Return the (X, Y) coordinate for the center point of the cell that contains the specified text.  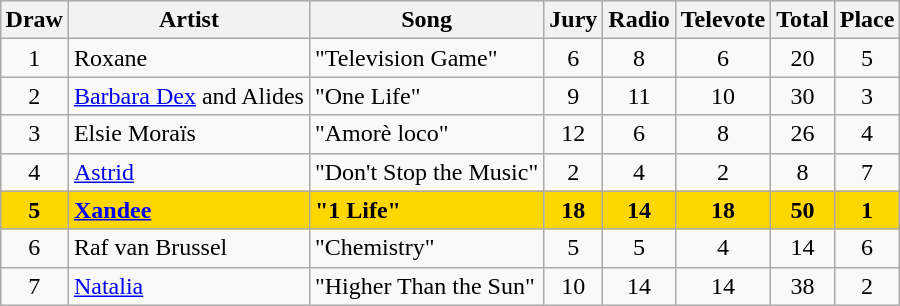
"Higher Than the Sun" (426, 286)
12 (574, 134)
9 (574, 96)
Song (426, 20)
"Amorè loco" (426, 134)
50 (803, 210)
Radio (639, 20)
Natalia (188, 286)
11 (639, 96)
38 (803, 286)
Total (803, 20)
Elsie Moraïs (188, 134)
"Don't Stop the Music" (426, 172)
Artist (188, 20)
"One Life" (426, 96)
20 (803, 58)
Place (867, 20)
Televote (722, 20)
30 (803, 96)
Roxane (188, 58)
Barbara Dex and Alides (188, 96)
"1 Life" (426, 210)
Raf van Brussel (188, 248)
Astrid (188, 172)
26 (803, 134)
"Chemistry" (426, 248)
"Television Game" (426, 58)
Draw (34, 20)
Xandee (188, 210)
Jury (574, 20)
